Find where the given text appears and provide that cell's center as (X, Y) coordinate. 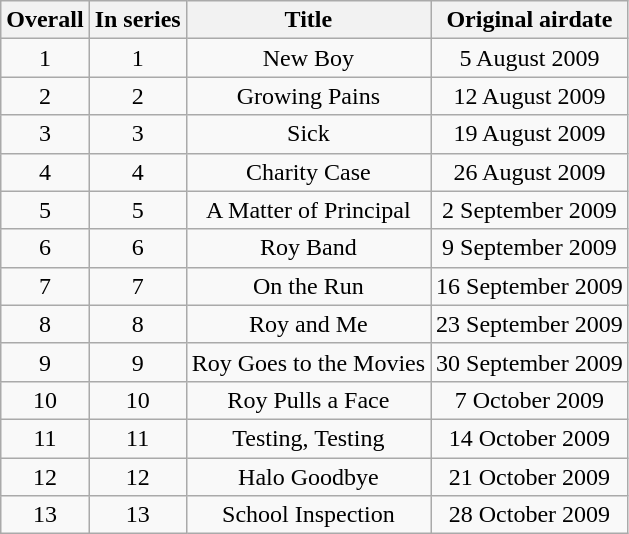
Charity Case (308, 172)
5 August 2009 (530, 58)
School Inspection (308, 515)
New Boy (308, 58)
23 September 2009 (530, 324)
14 October 2009 (530, 438)
Halo Goodbye (308, 477)
Roy Band (308, 248)
19 August 2009 (530, 134)
Growing Pains (308, 96)
Original airdate (530, 20)
28 October 2009 (530, 515)
12 August 2009 (530, 96)
9 September 2009 (530, 248)
21 October 2009 (530, 477)
30 September 2009 (530, 362)
Roy Goes to the Movies (308, 362)
Sick (308, 134)
Roy and Me (308, 324)
Roy Pulls a Face (308, 400)
On the Run (308, 286)
26 August 2009 (530, 172)
In series (138, 20)
Title (308, 20)
A Matter of Principal (308, 210)
2 September 2009 (530, 210)
7 October 2009 (530, 400)
16 September 2009 (530, 286)
Overall (45, 20)
Testing, Testing (308, 438)
